Detect which cell encompasses the target text, then output its [x, y] center coordinate. 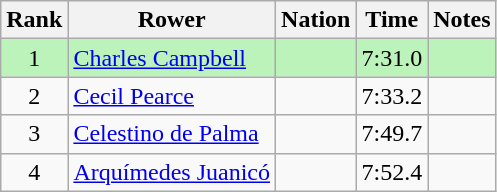
Rower [172, 20]
Cecil Pearce [172, 96]
7:52.4 [392, 172]
Time [392, 20]
Notes [462, 20]
1 [34, 58]
3 [34, 134]
Charles Campbell [172, 58]
Celestino de Palma [172, 134]
7:49.7 [392, 134]
2 [34, 96]
Arquímedes Juanicó [172, 172]
Rank [34, 20]
Nation [316, 20]
7:31.0 [392, 58]
4 [34, 172]
7:33.2 [392, 96]
